Determine the (X, Y) coordinate at the center of the cell enclosing the given text.  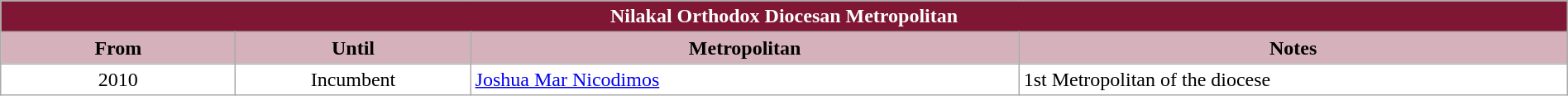
Joshua Mar Nicodimos (744, 79)
Incumbent (353, 79)
From (118, 48)
2010 (118, 79)
Metropolitan (744, 48)
Notes (1293, 48)
Until (353, 48)
Nilakal Orthodox Diocesan Metropolitan (784, 17)
1st Metropolitan of the diocese (1293, 79)
